Extract the [x, y] coordinate from the center of the cell holding the provided text.  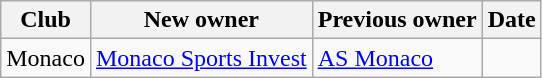
Club [46, 20]
Date [512, 20]
New owner [201, 20]
Monaco Sports Invest [201, 58]
Previous owner [397, 20]
Monaco [46, 58]
AS Monaco [397, 58]
